For the text-containing cell, return its midpoint in [X, Y] coordinate format. 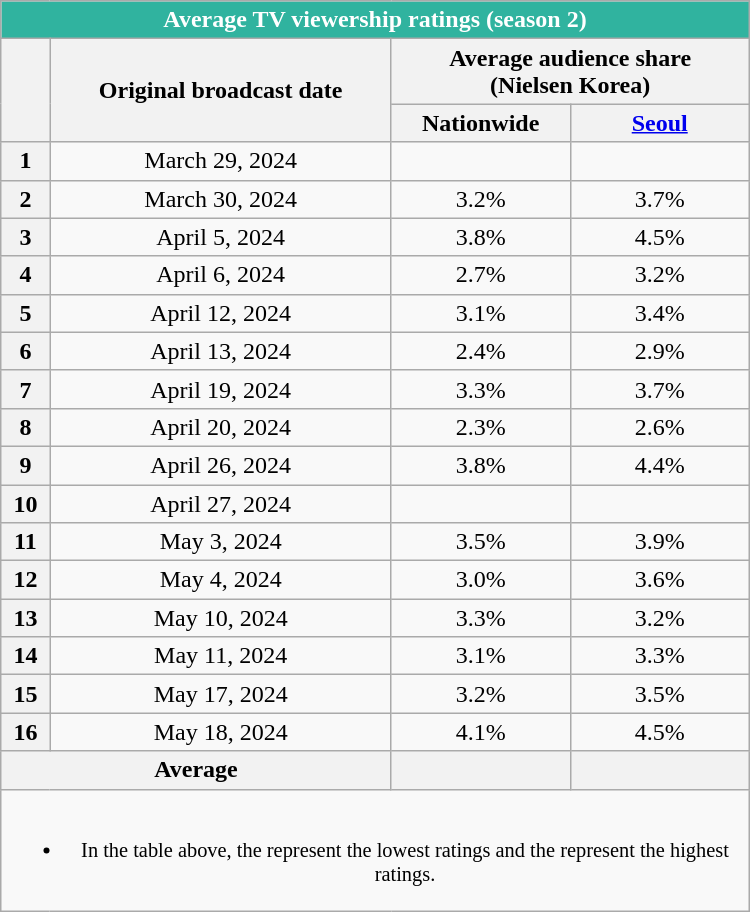
1 [26, 161]
May 10, 2024 [220, 618]
2.3% [480, 427]
7 [26, 389]
Nationwide [480, 123]
May 4, 2024 [220, 580]
4.4% [660, 465]
May 18, 2024 [220, 732]
2.7% [480, 275]
Average audience share(Nielsen Korea) [570, 72]
12 [26, 580]
April 6, 2024 [220, 275]
2.6% [660, 427]
4.1% [480, 732]
May 17, 2024 [220, 694]
4 [26, 275]
2.4% [480, 351]
April 13, 2024 [220, 351]
3.9% [660, 542]
3.6% [660, 580]
9 [26, 465]
Average [196, 770]
8 [26, 427]
6 [26, 351]
11 [26, 542]
2.9% [660, 351]
10 [26, 503]
April 5, 2024 [220, 237]
Original broadcast date [220, 90]
April 26, 2024 [220, 465]
May 11, 2024 [220, 656]
In the table above, the represent the lowest ratings and the represent the highest ratings. [375, 850]
3.0% [480, 580]
Average TV viewership ratings (season 2) [375, 20]
2 [26, 199]
Seoul [660, 123]
March 29, 2024 [220, 161]
15 [26, 694]
March 30, 2024 [220, 199]
3 [26, 237]
16 [26, 732]
April 27, 2024 [220, 503]
April 19, 2024 [220, 389]
April 20, 2024 [220, 427]
April 12, 2024 [220, 313]
May 3, 2024 [220, 542]
13 [26, 618]
5 [26, 313]
3.4% [660, 313]
14 [26, 656]
